Determine the [X, Y] coordinate at the center of the cell enclosing the given text.  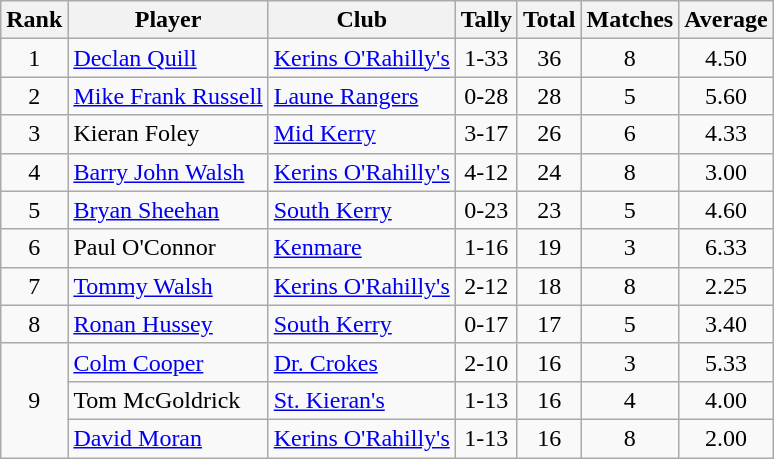
4.00 [726, 400]
4.50 [726, 58]
Mid Kerry [362, 134]
18 [549, 286]
6.33 [726, 248]
Total [549, 20]
Paul O'Connor [168, 248]
7 [34, 286]
2-10 [486, 362]
3.40 [726, 324]
2-12 [486, 286]
4-12 [486, 172]
0-17 [486, 324]
1 [34, 58]
Kenmare [362, 248]
Tally [486, 20]
5.60 [726, 96]
3.00 [726, 172]
2.00 [726, 438]
Mike Frank Russell [168, 96]
4.33 [726, 134]
Ronan Hussey [168, 324]
Declan Quill [168, 58]
2 [34, 96]
Average [726, 20]
Bryan Sheehan [168, 210]
0-23 [486, 210]
Dr. Crokes [362, 362]
Matches [630, 20]
19 [549, 248]
3-17 [486, 134]
Kieran Foley [168, 134]
1-33 [486, 58]
36 [549, 58]
Barry John Walsh [168, 172]
Colm Cooper [168, 362]
Club [362, 20]
1-16 [486, 248]
Laune Rangers [362, 96]
24 [549, 172]
David Moran [168, 438]
2.25 [726, 286]
23 [549, 210]
Rank [34, 20]
17 [549, 324]
9 [34, 400]
Player [168, 20]
28 [549, 96]
0-28 [486, 96]
26 [549, 134]
4.60 [726, 210]
St. Kieran's [362, 400]
5.33 [726, 362]
Tom McGoldrick [168, 400]
Tommy Walsh [168, 286]
